Return [x, y] of the center of cell containing provided text 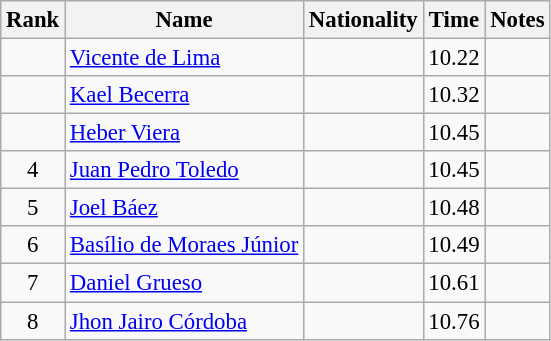
Heber Viera [184, 133]
4 [33, 170]
10.48 [454, 208]
10.32 [454, 95]
10.76 [454, 321]
Daniel Grueso [184, 283]
Basílio de Moraes Júnior [184, 245]
Vicente de Lima [184, 58]
Joel Báez [184, 208]
Name [184, 20]
10.49 [454, 245]
7 [33, 283]
Rank [33, 20]
Notes [518, 20]
Juan Pedro Toledo [184, 170]
Time [454, 20]
10.22 [454, 58]
Nationality [364, 20]
Jhon Jairo Córdoba [184, 321]
8 [33, 321]
10.61 [454, 283]
6 [33, 245]
5 [33, 208]
Kael Becerra [184, 95]
